Find where the given text appears and provide that cell's center as [X, Y] coordinate. 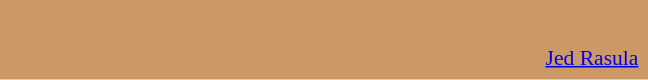
Jed Rasula [324, 58]
